Extract the [X, Y] coordinate from the center of the cell holding the provided text.  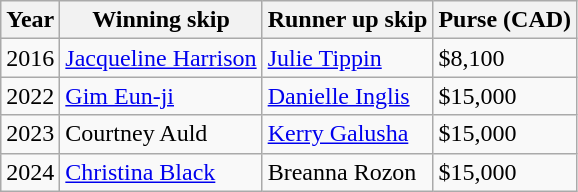
$8,100 [505, 58]
Gim Eun-ji [161, 96]
Year [30, 20]
Purse (CAD) [505, 20]
2023 [30, 134]
Jacqueline Harrison [161, 58]
Courtney Auld [161, 134]
Julie Tippin [348, 58]
Winning skip [161, 20]
Breanna Rozon [348, 172]
2022 [30, 96]
Runner up skip [348, 20]
Kerry Galusha [348, 134]
Danielle Inglis [348, 96]
Christina Black [161, 172]
2024 [30, 172]
2016 [30, 58]
